For the text-containing cell, return its midpoint in (X, Y) coordinate format. 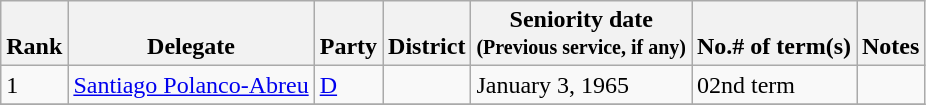
Delegate (191, 34)
Seniority date(Previous service, if any) (582, 34)
District (427, 34)
D (348, 85)
1 (34, 85)
Santiago Polanco-Abreu (191, 85)
Party (348, 34)
Rank (34, 34)
Notes (890, 34)
January 3, 1965 (582, 85)
02nd term (774, 85)
No.# of term(s) (774, 34)
